Determine the (x, y) coordinate at the center of the cell enclosing the given text.  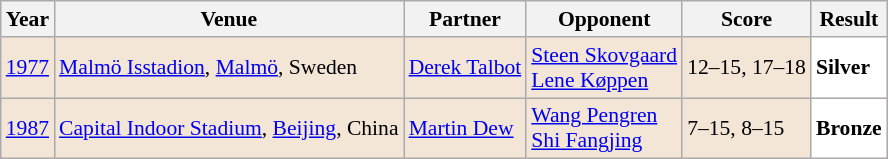
1977 (28, 68)
Malmö Isstadion, Malmö, Sweden (229, 68)
Martin Dew (466, 128)
1987 (28, 128)
12–15, 17–18 (746, 68)
Opponent (604, 19)
Score (746, 19)
7–15, 8–15 (746, 128)
Venue (229, 19)
Silver (849, 68)
Capital Indoor Stadium, Beijing, China (229, 128)
Result (849, 19)
Steen Skovgaard Lene Køppen (604, 68)
Partner (466, 19)
Derek Talbot (466, 68)
Wang Pengren Shi Fangjing (604, 128)
Year (28, 19)
Bronze (849, 128)
